Extract the (x, y) coordinate from the center of the cell holding the provided text.  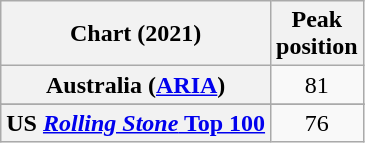
Peakposition (317, 34)
81 (317, 85)
US Rolling Stone Top 100 (136, 123)
Australia (ARIA) (136, 85)
76 (317, 123)
Chart (2021) (136, 34)
